Determine the [X, Y] coordinate at the center of the cell enclosing the given text.  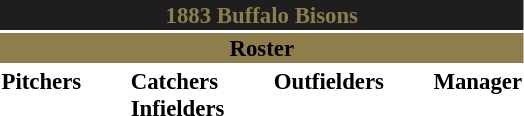
1883 Buffalo Bisons [262, 15]
Roster [262, 48]
